Pinpoint the cell where the given text exists, returning its (X, Y) midpoint coordinate. 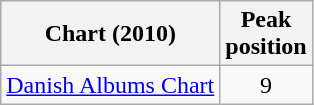
Peakposition (266, 34)
Danish Albums Chart (110, 85)
Chart (2010) (110, 34)
9 (266, 85)
